From the cell containing the given text, extract its center point as (x, y) coordinate. 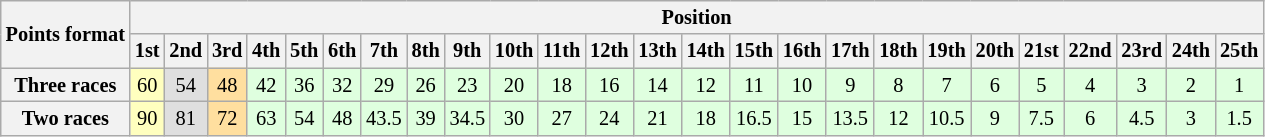
30 (514, 118)
2 (1191, 85)
14 (657, 85)
72 (227, 118)
1.5 (1239, 118)
10th (514, 51)
81 (186, 118)
8th (426, 51)
15th (754, 51)
18th (898, 51)
1st (148, 51)
20th (995, 51)
24th (1191, 51)
19th (947, 51)
27 (562, 118)
21st (1042, 51)
16th (802, 51)
8 (898, 85)
23 (468, 85)
16 (609, 85)
36 (304, 85)
Points format (66, 34)
4.5 (1141, 118)
7.5 (1042, 118)
13th (657, 51)
4 (1090, 85)
11 (754, 85)
22nd (1090, 51)
34.5 (468, 118)
26 (426, 85)
9th (468, 51)
21 (657, 118)
5 (1042, 85)
Two races (66, 118)
20 (514, 85)
12th (609, 51)
4th (266, 51)
11th (562, 51)
17th (850, 51)
43.5 (384, 118)
29 (384, 85)
Three races (66, 85)
42 (266, 85)
Position (696, 17)
3rd (227, 51)
15 (802, 118)
1 (1239, 85)
10 (802, 85)
25th (1239, 51)
24 (609, 118)
60 (148, 85)
7th (384, 51)
5th (304, 51)
32 (342, 85)
10.5 (947, 118)
90 (148, 118)
63 (266, 118)
7 (947, 85)
14th (706, 51)
2nd (186, 51)
13.5 (850, 118)
16.5 (754, 118)
23rd (1141, 51)
6th (342, 51)
39 (426, 118)
